Detect which cell encompasses the target text, then output its (X, Y) center coordinate. 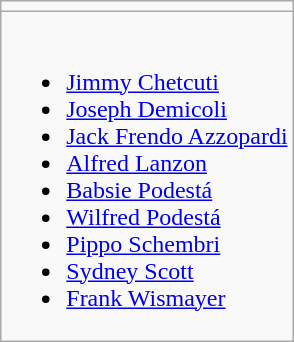
Jimmy ChetcutiJoseph DemicoliJack Frendo AzzopardiAlfred LanzonBabsie PodestáWilfred PodestáPippo SchembriSydney ScottFrank Wismayer (147, 176)
